Locate the cell with the specified text and output its [x, y] center coordinate. 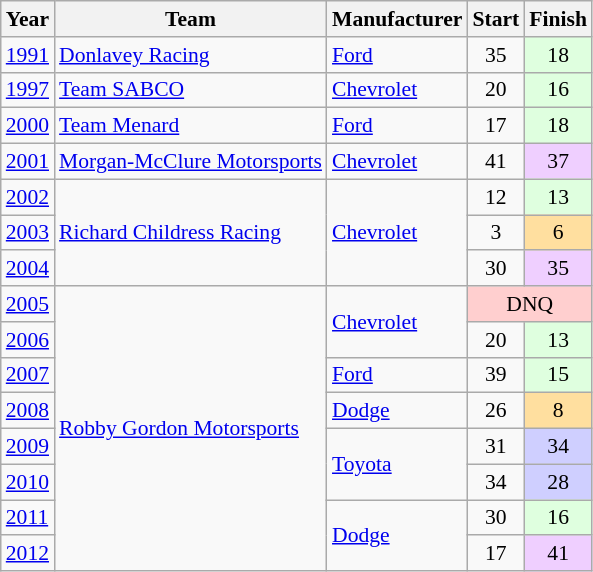
2001 [28, 162]
2002 [28, 197]
2004 [28, 269]
Finish [558, 19]
Morgan-McClure Motorsports [190, 162]
2006 [28, 340]
Toyota [397, 464]
28 [558, 482]
DNQ [530, 304]
2011 [28, 518]
2012 [28, 554]
2000 [28, 126]
1997 [28, 90]
26 [496, 411]
3 [496, 233]
2003 [28, 233]
6 [558, 233]
Manufacturer [397, 19]
15 [558, 375]
Team SABCO [190, 90]
Start [496, 19]
2007 [28, 375]
Robby Gordon Motorsports [190, 428]
Team [190, 19]
Richard Childress Racing [190, 232]
37 [558, 162]
Year [28, 19]
39 [496, 375]
8 [558, 411]
2005 [28, 304]
31 [496, 447]
2009 [28, 447]
1991 [28, 55]
Donlavey Racing [190, 55]
12 [496, 197]
Team Menard [190, 126]
2010 [28, 482]
2008 [28, 411]
